Capture the cell that displays the provided text and extract its [x, y] central coordinate. 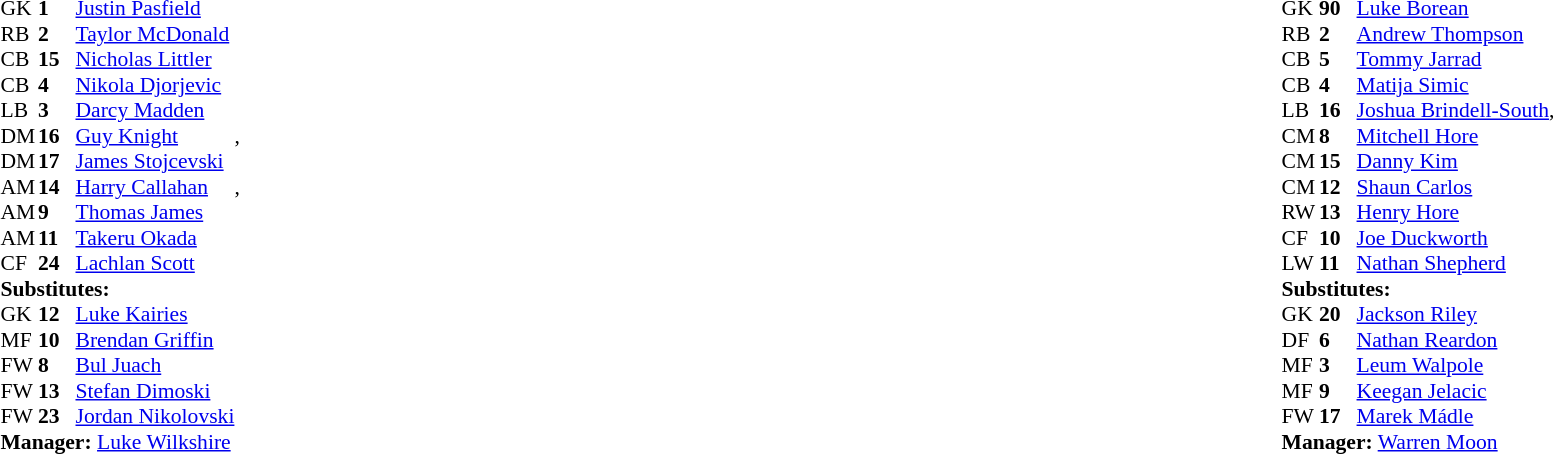
Mitchell Hore [1453, 136]
Nathan Shepherd [1453, 263]
Danny Kim [1453, 161]
DF [1301, 340]
Stefan Dimoski [156, 391]
20 [1338, 315]
23 [57, 417]
Thomas James [156, 213]
Lachlan Scott [156, 263]
Guy Knight [156, 136]
Nicholas Littler [156, 59]
Harry Callahan [156, 187]
Joshua Brindell-South [1453, 111]
5 [1338, 59]
Joe Duckworth [1453, 238]
Henry Hore [1453, 213]
James Stojcevski [156, 161]
Nikola Djorjevic [156, 85]
Jackson Riley [1453, 315]
Marek Mádle [1453, 417]
6 [1338, 340]
Darcy Madden [156, 111]
Bul Juach [156, 365]
24 [57, 263]
Leum Walpole [1453, 365]
Nathan Reardon [1453, 340]
Shaun Carlos [1453, 187]
Brendan Griffin [156, 340]
Jordan Nikolovski [156, 417]
Luke Kairies [156, 315]
Keegan Jelacic [1453, 391]
Tommy Jarrad [1453, 59]
Taylor McDonald [156, 34]
Takeru Okada [156, 238]
14 [57, 187]
RW [1301, 213]
Andrew Thompson [1453, 34]
LW [1301, 263]
Matija Simic [1453, 85]
